Search for the cell housing the specified text and yield its [x, y] center coordinate. 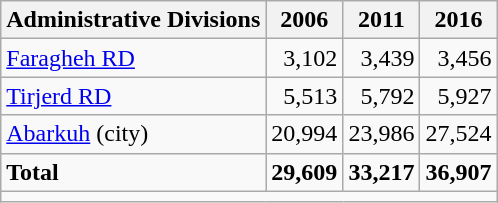
2011 [382, 20]
3,439 [382, 58]
5,792 [382, 96]
29,609 [304, 172]
Tirjerd RD [134, 96]
27,524 [458, 134]
23,986 [382, 134]
36,907 [458, 172]
20,994 [304, 134]
Administrative Divisions [134, 20]
5,513 [304, 96]
Total [134, 172]
2006 [304, 20]
Faragheh RD [134, 58]
3,456 [458, 58]
5,927 [458, 96]
33,217 [382, 172]
2016 [458, 20]
3,102 [304, 58]
Abarkuh (city) [134, 134]
